Return (x, y) of the center of cell containing provided text 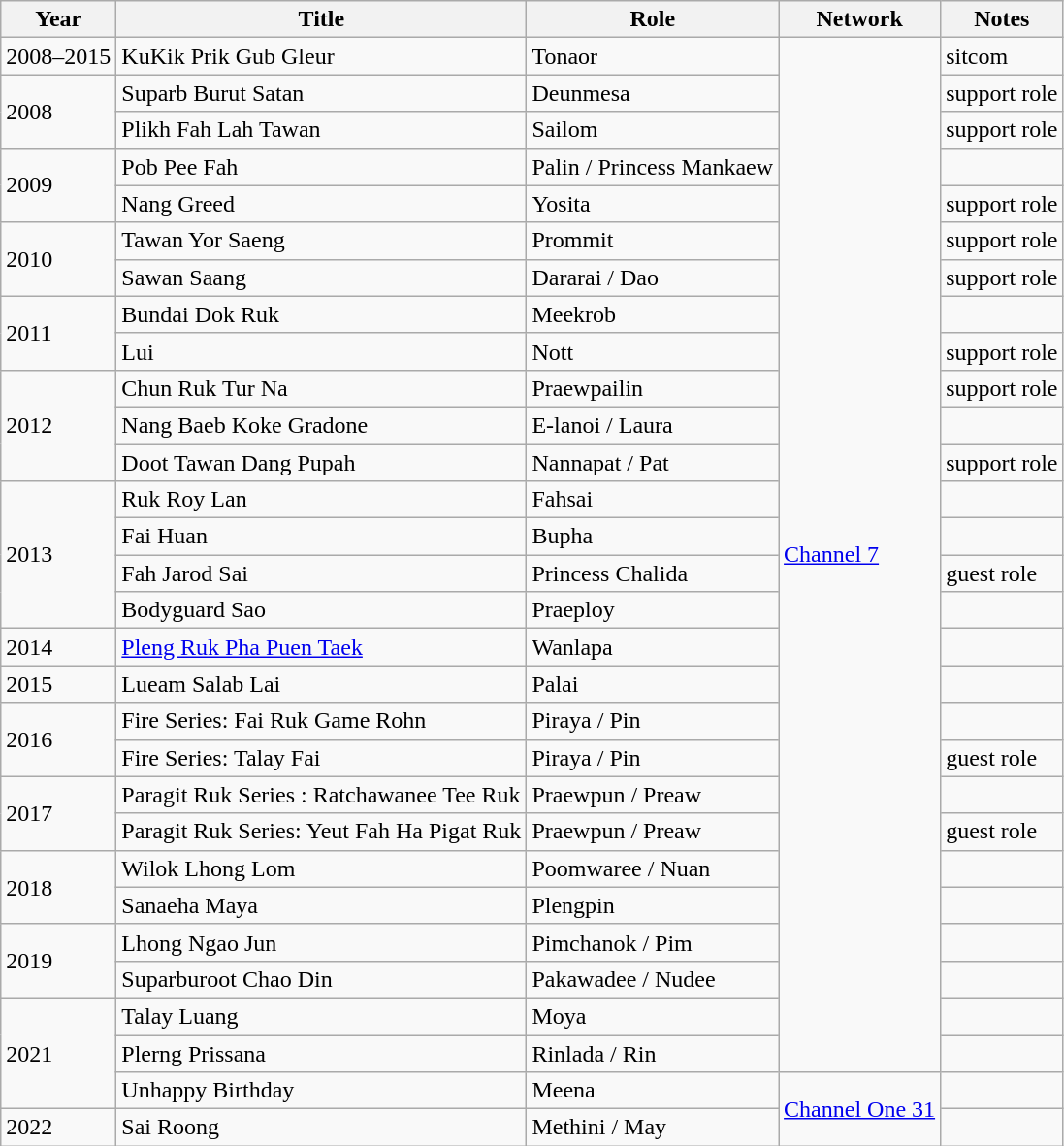
Ruk Roy Lan (322, 500)
Paragit Ruk Series: Yeut Fah Ha Pigat Ruk (322, 832)
Sailom (653, 130)
2008 (58, 112)
KuKik Prik Gub Gleur (322, 56)
Sanaeha Maya (322, 905)
Notes (1002, 19)
Suparburoot Chao Din (322, 979)
2022 (58, 1128)
Fahsai (653, 500)
Meekrob (653, 314)
2019 (58, 961)
sitcom (1002, 56)
Fah Jarod Sai (322, 573)
Palin / Princess Mankaew (653, 167)
Princess Chalida (653, 573)
Tonaor (653, 56)
Fire Series: Talay Fai (322, 758)
Lueam Salab Lai (322, 684)
Pimchanok / Pim (653, 942)
Channel 7 (859, 555)
Pob Pee Fah (322, 167)
Nang Baeb Koke Gradone (322, 425)
E-lanoi / Laura (653, 425)
Sawan Saang (322, 278)
2018 (58, 887)
Title (322, 19)
Lui (322, 351)
Praeploy (653, 610)
Nang Greed (322, 204)
Plikh Fah Lah Tawan (322, 130)
2010 (58, 259)
Plengpin (653, 905)
2012 (58, 425)
Fai Huan (322, 537)
Nannapat / Pat (653, 463)
2021 (58, 1053)
Tawan Yor Saeng (322, 241)
Lhong Ngao Jun (322, 942)
Praewpailin (653, 388)
Dararai / Dao (653, 278)
2009 (58, 185)
2013 (58, 555)
Bupha (653, 537)
Moya (653, 1016)
Sai Roong (322, 1128)
Network (859, 19)
Paragit Ruk Series : Ratchawanee Tee Ruk (322, 795)
Channel One 31 (859, 1109)
Rinlada / Rin (653, 1053)
Doot Tawan Dang Pupah (322, 463)
2017 (58, 813)
Year (58, 19)
Meena (653, 1091)
Suparb Burut Satan (322, 93)
2014 (58, 647)
Talay Luang (322, 1016)
Deunmesa (653, 93)
Wanlapa (653, 647)
2015 (58, 684)
Nott (653, 351)
Methini / May (653, 1128)
Prommit (653, 241)
Plerng Prissana (322, 1053)
Pleng Ruk Pha Puen Taek (322, 647)
Unhappy Birthday (322, 1091)
Chun Ruk Tur Na (322, 388)
Wilok Lhong Lom (322, 868)
Yosita (653, 204)
Palai (653, 684)
Pakawadee / Nudee (653, 979)
Fire Series: Fai Ruk Game Rohn (322, 721)
Bundai Dok Ruk (322, 314)
2008–2015 (58, 56)
2016 (58, 739)
Bodyguard Sao (322, 610)
Role (653, 19)
Poomwaree / Nuan (653, 868)
2011 (58, 333)
